Return [X, Y] of the center of cell containing provided text 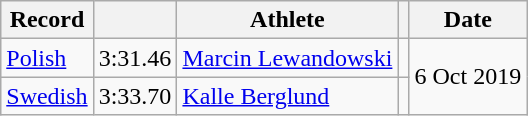
Polish [47, 58]
Date [468, 20]
Athlete [288, 20]
Marcin Lewandowski [288, 58]
Kalle Berglund [288, 96]
3:33.70 [135, 96]
6 Oct 2019 [468, 77]
3:31.46 [135, 58]
Swedish [47, 96]
Record [47, 20]
